Provide the (x, y) coordinate of the cell's center where the given text is located.  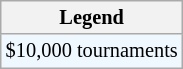
Legend (92, 17)
$10,000 tournaments (92, 51)
